Extract the [X, Y] coordinate from the center of the cell holding the provided text.  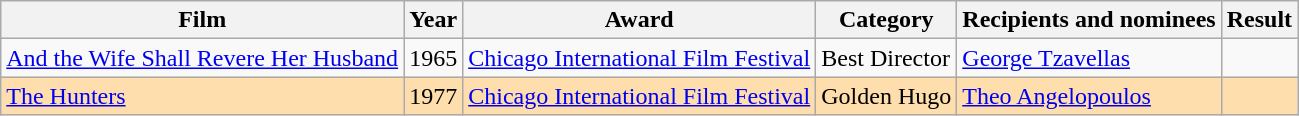
1965 [434, 58]
Film [202, 20]
Category [886, 20]
Best Director [886, 58]
Result [1259, 20]
George Tzavellas [1089, 58]
Year [434, 20]
Golden Hugo [886, 96]
Recipients and nominees [1089, 20]
1977 [434, 96]
And the Wife Shall Revere Her Husband [202, 58]
Award [640, 20]
Theo Angelopoulos [1089, 96]
The Hunters [202, 96]
